Search for the cell housing the specified text and yield its (x, y) center coordinate. 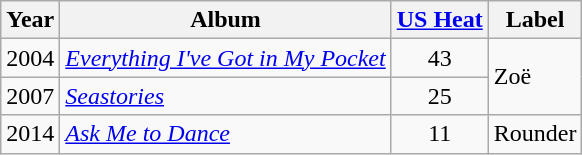
2007 (30, 96)
Zoë (535, 77)
Rounder (535, 134)
US Heat (440, 20)
Label (535, 20)
2004 (30, 58)
Everything I've Got in My Pocket (226, 58)
Seastories (226, 96)
11 (440, 134)
25 (440, 96)
43 (440, 58)
Album (226, 20)
2014 (30, 134)
Year (30, 20)
Ask Me to Dance (226, 134)
